Locate the cell with the specified text and output its (X, Y) center coordinate. 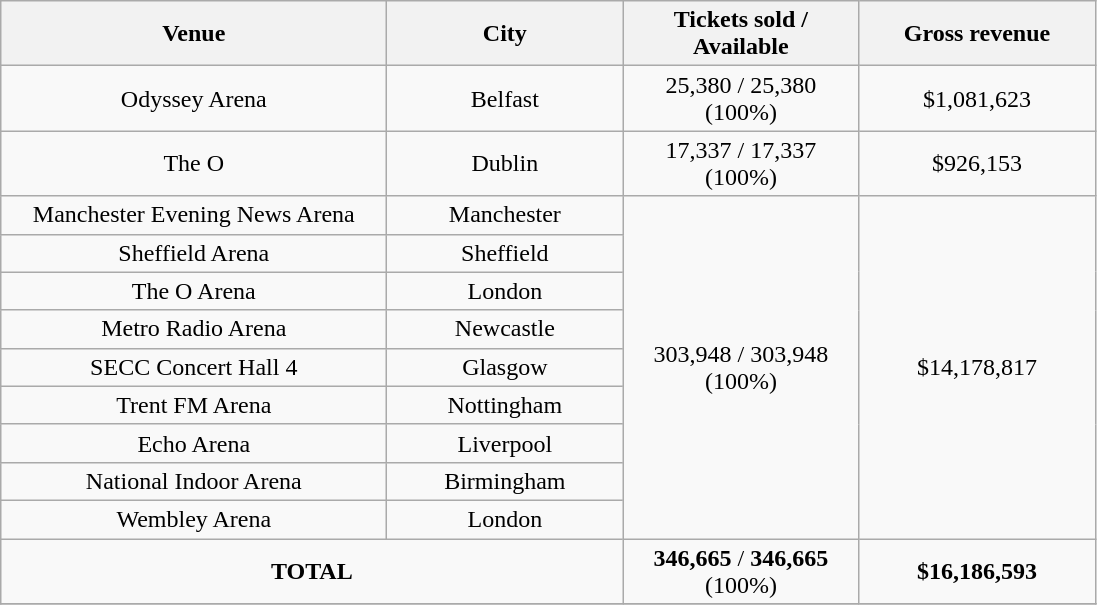
SECC Concert Hall 4 (194, 367)
Metro Radio Arena (194, 329)
346,665 / 346,665 (100%) (741, 570)
$14,178,817 (977, 368)
Venue (194, 34)
$1,081,623 (977, 98)
National Indoor Arena (194, 481)
The O Arena (194, 291)
Sheffield Arena (194, 253)
Glasgow (505, 367)
Manchester Evening News Arena (194, 215)
17,337 / 17,337 (100%) (741, 164)
Belfast (505, 98)
Birmingham (505, 481)
Trent FM Arena (194, 405)
Manchester (505, 215)
Sheffield (505, 253)
City (505, 34)
Dublin (505, 164)
Newcastle (505, 329)
303,948 / 303,948 (100%) (741, 368)
The O (194, 164)
Nottingham (505, 405)
Liverpool (505, 443)
Echo Arena (194, 443)
Wembley Arena (194, 519)
Gross revenue (977, 34)
25,380 / 25,380 (100%) (741, 98)
Tickets sold / Available (741, 34)
$16,186,593 (977, 570)
TOTAL (312, 570)
Odyssey Arena (194, 98)
$926,153 (977, 164)
